For the text-containing cell, return its midpoint in (x, y) coordinate format. 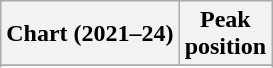
Chart (2021–24) (90, 34)
Peakposition (225, 34)
